Return the [x, y] coordinate for the center point of the cell that contains the specified text.  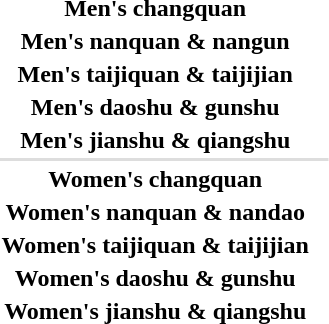
Men's daoshu & gunshu [155, 107]
Women's nanquan & nandao [155, 212]
Women's daoshu & gunshu [155, 278]
Men's nanquan & nangun [155, 41]
Men's taijiquan & taijijian [155, 74]
Women's taijiquan & taijijian [155, 245]
Women's changquan [155, 179]
Men's jianshu & qiangshu [155, 140]
